Search for the cell housing the specified text and yield its (X, Y) center coordinate. 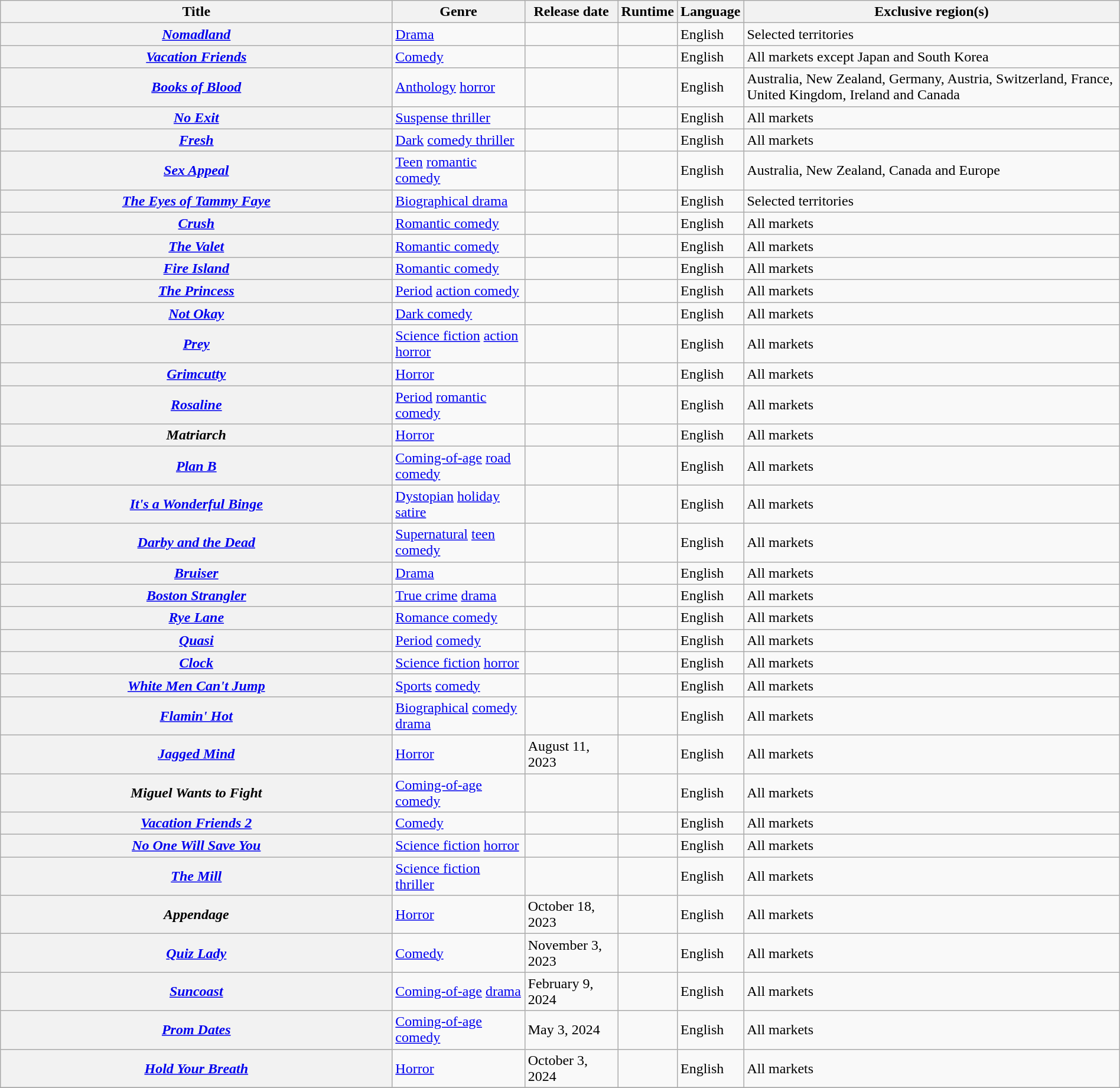
Australia, New Zealand, Germany, Austria, Switzerland, France, United Kingdom, Ireland and Canada (932, 87)
Hold Your Breath (196, 1068)
Romance comedy (458, 618)
Exclusive region(s) (932, 12)
Teen romantic comedy (458, 170)
Fire Island (196, 268)
November 3, 2023 (571, 953)
Coming-of-age road comedy (458, 465)
The Princess (196, 291)
Plan B (196, 465)
Science fiction thriller (458, 877)
Supernatural teen comedy (458, 542)
Biographical comedy drama (458, 716)
Sports comedy (458, 685)
Title (196, 12)
Bruiser (196, 573)
October 3, 2024 (571, 1068)
Flamin' Hot (196, 716)
No Exit (196, 118)
Release date (571, 12)
Science fiction action horror (458, 344)
Jagged Mind (196, 754)
Dystopian holiday satire (458, 504)
May 3, 2024 (571, 1030)
The Mill (196, 877)
Anthology horror (458, 87)
Prey (196, 344)
Boston Strangler (196, 595)
Vacation Friends 2 (196, 823)
Suspense thriller (458, 118)
Not Okay (196, 314)
Sex Appeal (196, 170)
Darby and the Dead (196, 542)
Clock (196, 663)
October 18, 2023 (571, 914)
Period comedy (458, 640)
Language (710, 12)
Miguel Wants to Fight (196, 793)
White Men Can't Jump (196, 685)
All markets except Japan and South Korea (932, 57)
Suncoast (196, 991)
The Eyes of Tammy Faye (196, 201)
Quasi (196, 640)
Runtime (647, 12)
Fresh (196, 140)
It's a Wonderful Binge (196, 504)
Australia, New Zealand, Canada and Europe (932, 170)
Coming-of-age drama (458, 991)
Period action comedy (458, 291)
Rosaline (196, 405)
Biographical drama (458, 201)
August 11, 2023 (571, 754)
Dark comedy (458, 314)
Nomadland (196, 34)
Grimcutty (196, 374)
True crime drama (458, 595)
Matriarch (196, 435)
Vacation Friends (196, 57)
Rye Lane (196, 618)
February 9, 2024 (571, 991)
The Valet (196, 246)
Genre (458, 12)
Period romantic comedy (458, 405)
Prom Dates (196, 1030)
No One Will Save You (196, 846)
Dark comedy thriller (458, 140)
Appendage (196, 914)
Books of Blood (196, 87)
Crush (196, 223)
Quiz Lady (196, 953)
